Search for the cell housing the specified text and yield its (X, Y) center coordinate. 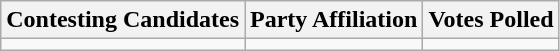
Party Affiliation (334, 20)
Votes Polled (491, 20)
Contesting Candidates (123, 20)
